Capture the cell that displays the provided text and extract its [X, Y] central coordinate. 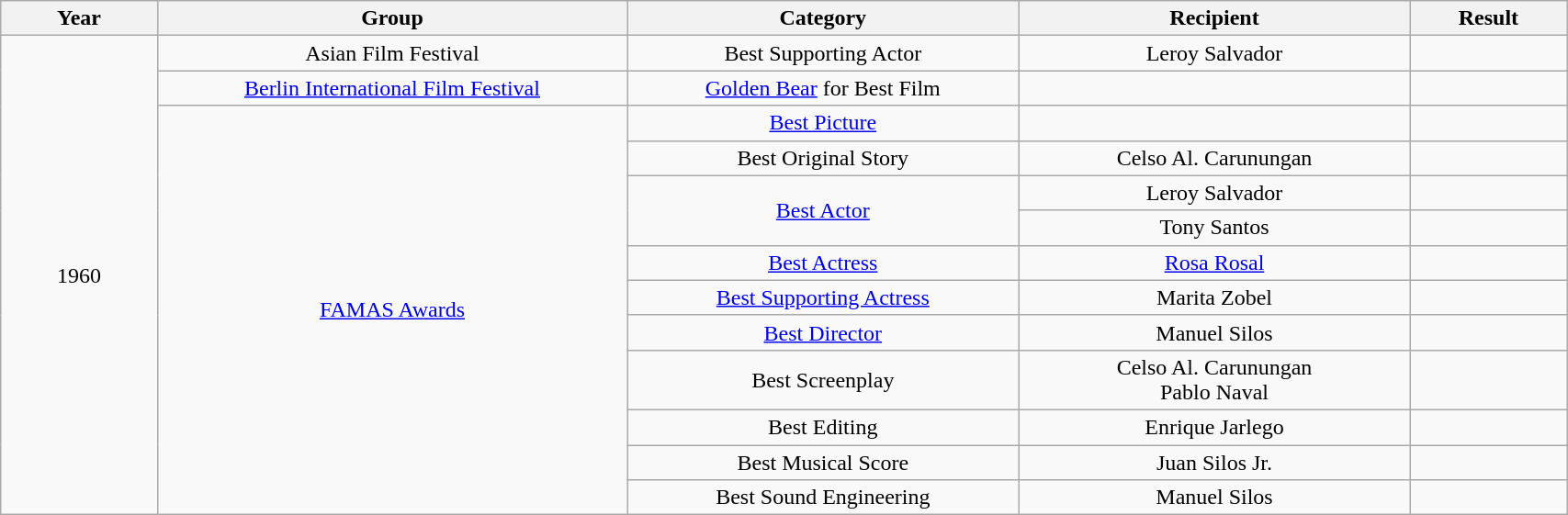
Celso Al. Carunungan [1214, 158]
Group [391, 18]
Category [823, 18]
Best Sound Engineering [823, 498]
Best Supporting Actor [823, 53]
Asian Film Festival [391, 53]
FAMAS Awards [391, 310]
1960 [79, 275]
Tony Santos [1214, 228]
Celso Al. CarununganPablo Naval [1214, 380]
Best Musical Score [823, 462]
Result [1488, 18]
Best Actress [823, 263]
Best Screenplay [823, 380]
Best Editing [823, 427]
Berlin International Film Festival [391, 88]
Juan Silos Jr. [1214, 462]
Best Supporting Actress [823, 297]
Rosa Rosal [1214, 263]
Best Director [823, 332]
Marita Zobel [1214, 297]
Recipient [1214, 18]
Year [79, 18]
Best Original Story [823, 158]
Best Picture [823, 123]
Best Actor [823, 210]
Enrique Jarlego [1214, 427]
Golden Bear for Best Film [823, 88]
